Extract the (x, y) coordinate from the center of the cell holding the provided text.  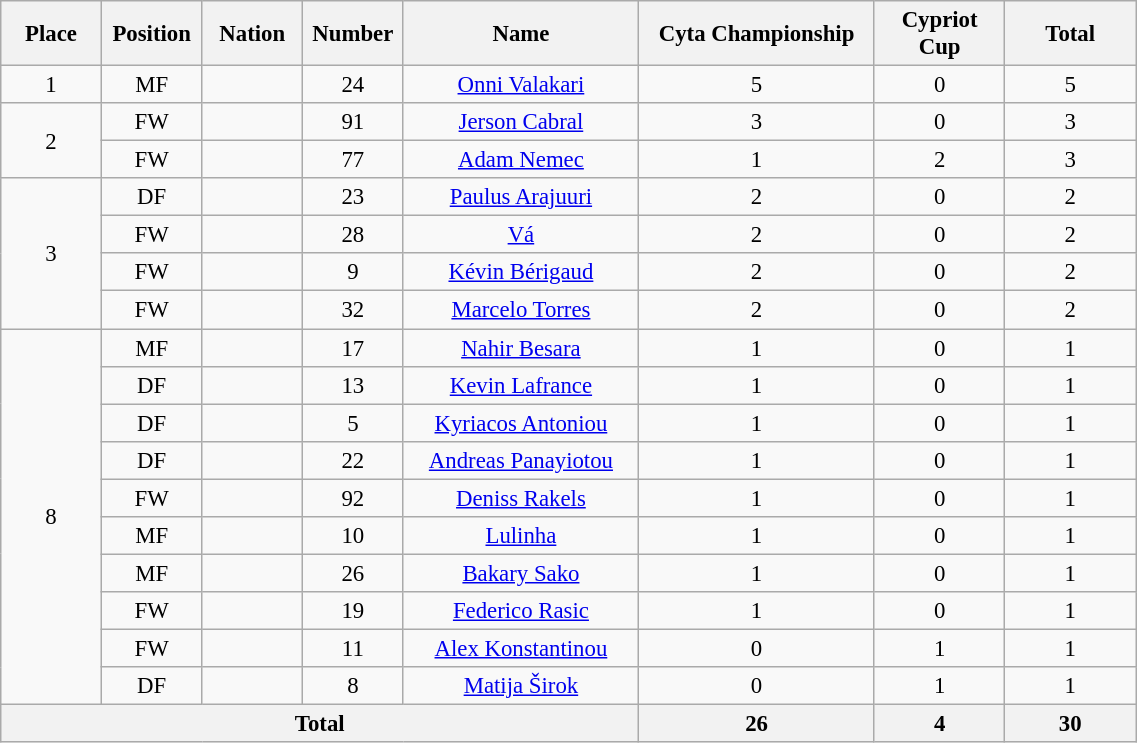
Bakary Sako (521, 573)
11 (354, 648)
Onni Valakari (521, 85)
17 (354, 348)
Name (521, 34)
Position (152, 34)
Matija Širok (521, 686)
30 (1070, 724)
Alex Konstantinou (521, 648)
Cyta Championship (757, 34)
10 (354, 536)
Number (354, 34)
Jerson Cabral (521, 122)
24 (354, 85)
Federico Rasic (521, 611)
Lulinha (521, 536)
23 (354, 197)
Andreas Panayiotou (521, 460)
Paulus Arajuuri (521, 197)
9 (354, 273)
Nation (252, 34)
19 (354, 611)
28 (354, 235)
Cypriot Cup (940, 34)
91 (354, 122)
Adam Nemec (521, 160)
Kyriacos Antoniou (521, 423)
Vá (521, 235)
32 (354, 310)
77 (354, 160)
Place (52, 34)
Nahir Besara (521, 348)
Kévin Bérigaud (521, 273)
4 (940, 724)
Kevin Lafrance (521, 385)
Deniss Rakels (521, 498)
Marcelo Torres (521, 310)
22 (354, 460)
92 (354, 498)
13 (354, 385)
